Locate the cell with the specified text and output its (X, Y) center coordinate. 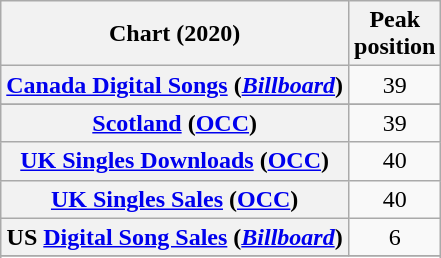
US Digital Song Sales (Billboard) (175, 237)
UK Singles Sales (OCC) (175, 199)
6 (395, 237)
Peak position (395, 34)
Chart (2020) (175, 34)
Scotland (OCC) (175, 123)
Canada Digital Songs (Billboard) (175, 85)
UK Singles Downloads (OCC) (175, 161)
